Extract the (x, y) coordinate from the center of the cell holding the provided text.  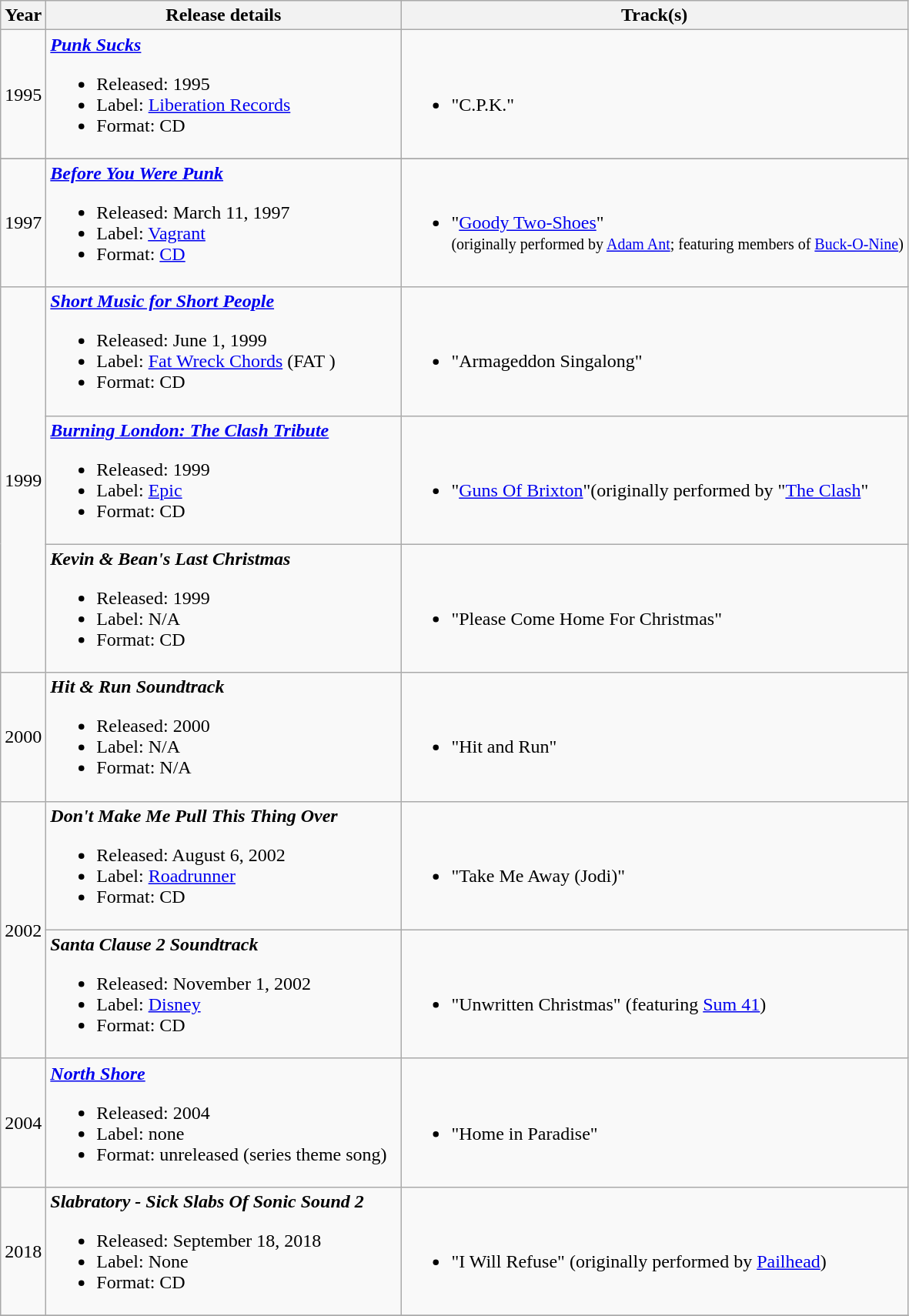
"Home in Paradise" (654, 1122)
"Please Come Home For Christmas" (654, 608)
Short Music for Short PeopleReleased: June 1, 1999Label: Fat Wreck Chords (FAT )Format: CD (223, 351)
Slabratory - Sick Slabs Of Sonic Sound 2Released: September 18, 2018Label: NoneFormat: CD (223, 1251)
Year (23, 15)
2018 (23, 1251)
Santa Clause 2 SoundtrackReleased: November 1, 2002Label: DisneyFormat: CD (223, 994)
Don't Make Me Pull This Thing OverReleased: August 6, 2002Label: RoadrunnerFormat: CD (223, 865)
2000 (23, 737)
Punk SucksReleased: 1995Label: Liberation RecordsFormat: CD (223, 94)
2004 (23, 1122)
1995 (23, 94)
"Unwritten Christmas" (featuring Sum 41) (654, 994)
2002 (23, 930)
Hit & Run SoundtrackReleased: 2000Label: N/AFormat: N/A (223, 737)
"Take Me Away (Jodi)" (654, 865)
1999 (23, 480)
Burning London: The Clash TributeReleased: 1999Label: EpicFormat: CD (223, 480)
Track(s) (654, 15)
"I Will Refuse" (originally performed by Pailhead) (654, 1251)
Release details (223, 15)
"Goody Two-Shoes"(originally performed by Adam Ant; featuring members of Buck-O-Nine) (654, 223)
North ShoreReleased: 2004Label: noneFormat: unreleased (series theme song) (223, 1122)
1997 (23, 223)
"Guns Of Brixton"(originally performed by "The Clash" (654, 480)
Kevin & Bean's Last ChristmasReleased: 1999Label: N/AFormat: CD (223, 608)
"Hit and Run" (654, 737)
Before You Were PunkReleased: March 11, 1997Label: VagrantFormat: CD (223, 223)
"Armageddon Singalong" (654, 351)
"C.P.K." (654, 94)
